Search for the cell housing the specified text and yield its [X, Y] center coordinate. 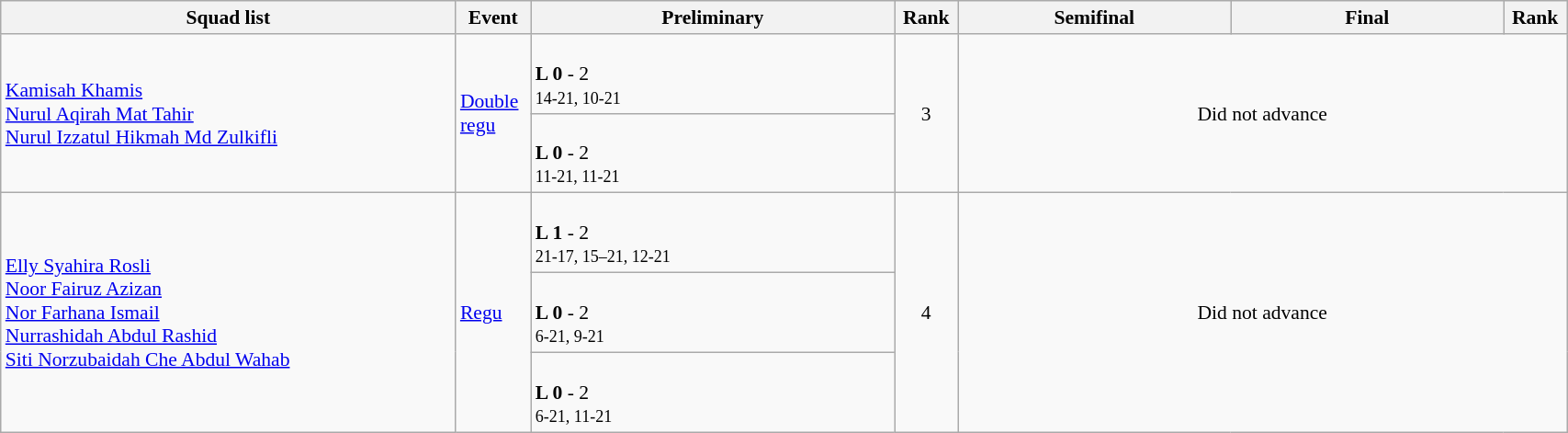
L 1 - 221-17, 15–21, 12-21 [713, 234]
Squad list [228, 17]
L 0 - 214-21, 10-21 [713, 74]
Event [493, 17]
L 0 - 211-21, 11-21 [713, 153]
Final [1367, 17]
Semifinal [1095, 17]
Kamisah KhamisNurul Aqirah Mat TahirNurul Izzatul Hikmah Md Zulkifli [228, 114]
Preliminary [713, 17]
Regu [493, 313]
Elly Syahira RosliNoor Fairuz AzizanNor Farhana IsmailNurrashidah Abdul RashidSiti Norzubaidah Che Abdul Wahab [228, 313]
4 [926, 313]
L 0 - 26-21, 11-21 [713, 392]
3 [926, 114]
L 0 - 26-21, 9-21 [713, 313]
Double regu [493, 114]
